Return the (X, Y) coordinate for the center point of the cell that contains the specified text.  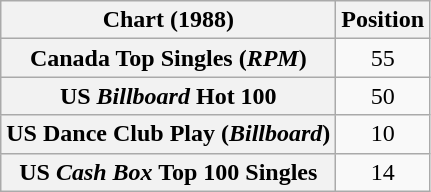
10 (383, 134)
Chart (1988) (168, 20)
14 (383, 172)
Position (383, 20)
50 (383, 96)
US Dance Club Play (Billboard) (168, 134)
Canada Top Singles (RPM) (168, 58)
US Cash Box Top 100 Singles (168, 172)
US Billboard Hot 100 (168, 96)
55 (383, 58)
